Return the (X, Y) coordinate for the center point of the cell that contains the specified text.  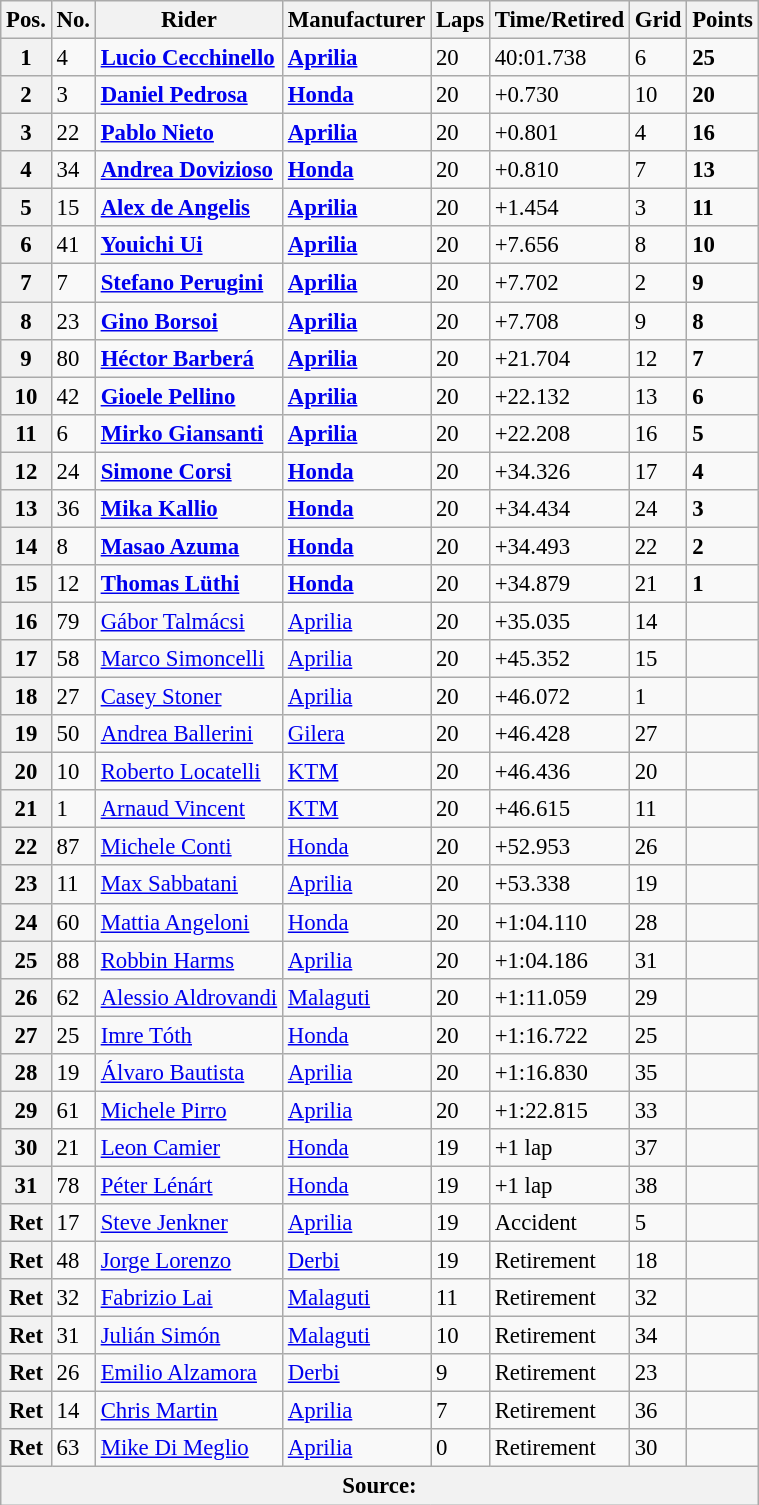
Álvaro Bautista (188, 1073)
37 (658, 1148)
Casey Stoner (188, 697)
Andrea Ballerini (188, 734)
Jorge Lorenzo (188, 1261)
Steve Jenkner (188, 1223)
Gino Borsoi (188, 321)
Mika Kallio (188, 509)
+0.801 (559, 133)
Stefano Perugini (188, 283)
35 (658, 1073)
+1:04.110 (559, 922)
Chris Martin (188, 1411)
Robbin Harms (188, 960)
87 (73, 847)
+21.704 (559, 358)
Andrea Dovizioso (188, 170)
Héctor Barberá (188, 358)
Daniel Pedrosa (188, 95)
Gilera (356, 734)
+34.326 (559, 471)
38 (658, 1185)
Gábor Talmácsi (188, 621)
Rider (188, 20)
+7.708 (559, 321)
61 (73, 1110)
Michele Pirro (188, 1110)
+7.656 (559, 245)
33 (658, 1110)
Pos. (26, 20)
+1:16.830 (559, 1073)
+1:22.815 (559, 1110)
Alessio Aldrovandi (188, 997)
+46.436 (559, 772)
Fabrizio Lai (188, 1298)
78 (73, 1185)
80 (73, 358)
Alex de Angelis (188, 208)
Mirko Giansanti (188, 433)
Source: (380, 1486)
Gioele Pellino (188, 396)
40:01.738 (559, 58)
42 (73, 396)
Lucio Cecchinello (188, 58)
Mattia Angeloni (188, 922)
+52.953 (559, 847)
Emilio Alzamora (188, 1373)
Péter Lénárt (188, 1185)
48 (73, 1261)
88 (73, 960)
+35.035 (559, 621)
41 (73, 245)
+22.208 (559, 433)
+1.454 (559, 208)
Grid (658, 20)
Arnaud Vincent (188, 809)
+45.352 (559, 659)
0 (460, 1449)
+0.730 (559, 95)
79 (73, 621)
Points (722, 20)
Simone Corsi (188, 471)
+34.879 (559, 584)
+22.132 (559, 396)
Manufacturer (356, 20)
Accident (559, 1223)
+7.702 (559, 283)
Masao Azuma (188, 546)
Youichi Ui (188, 245)
Michele Conti (188, 847)
50 (73, 734)
+1:11.059 (559, 997)
No. (73, 20)
Time/Retired (559, 20)
+46.072 (559, 697)
+46.428 (559, 734)
Max Sabbatani (188, 885)
+46.615 (559, 809)
Mike Di Meglio (188, 1449)
Roberto Locatelli (188, 772)
+34.493 (559, 546)
Leon Camier (188, 1148)
60 (73, 922)
Thomas Lüthi (188, 584)
58 (73, 659)
+1:04.186 (559, 960)
+1:16.722 (559, 1035)
Julián Simón (188, 1336)
Pablo Nieto (188, 133)
62 (73, 997)
Marco Simoncelli (188, 659)
+53.338 (559, 885)
Imre Tóth (188, 1035)
Laps (460, 20)
+0.810 (559, 170)
+34.434 (559, 509)
63 (73, 1449)
